Locate the cell with the specified text and output its [X, Y] center coordinate. 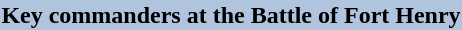
Key commanders at the Battle of Fort Henry [231, 15]
